Pinpoint the cell where the given text exists, returning its (X, Y) midpoint coordinate. 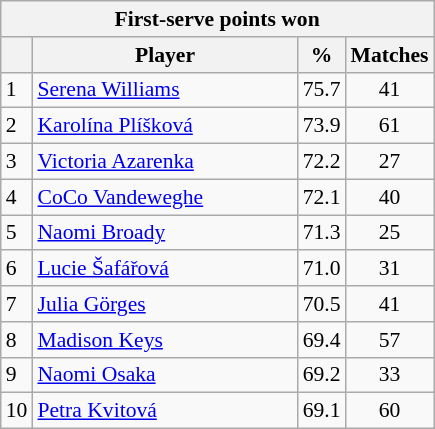
25 (389, 233)
5 (17, 233)
Naomi Broady (164, 233)
Matches (389, 55)
60 (389, 411)
6 (17, 269)
Serena Williams (164, 90)
Naomi Osaka (164, 375)
3 (17, 162)
Player (164, 55)
40 (389, 197)
71.0 (322, 269)
9 (17, 375)
2 (17, 126)
33 (389, 375)
71.3 (322, 233)
69.2 (322, 375)
57 (389, 340)
69.4 (322, 340)
1 (17, 90)
Victoria Azarenka (164, 162)
10 (17, 411)
75.7 (322, 90)
Karolína Plíšková (164, 126)
61 (389, 126)
69.1 (322, 411)
Petra Kvitová (164, 411)
73.9 (322, 126)
Lucie Šafářová (164, 269)
Madison Keys (164, 340)
% (322, 55)
CoCo Vandeweghe (164, 197)
First-serve points won (218, 19)
Julia Görges (164, 304)
31 (389, 269)
72.1 (322, 197)
8 (17, 340)
7 (17, 304)
27 (389, 162)
72.2 (322, 162)
4 (17, 197)
70.5 (322, 304)
